Return [x, y] of the center of cell containing provided text 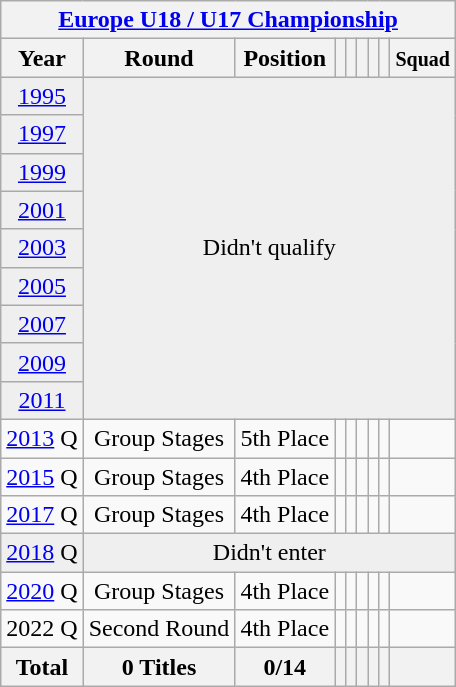
0/14 [285, 667]
Position [285, 58]
1997 [42, 134]
2001 [42, 210]
1999 [42, 172]
1995 [42, 96]
2003 [42, 248]
Second Round [159, 629]
2009 [42, 362]
2011 [42, 400]
2007 [42, 324]
Year [42, 58]
Round [159, 58]
2017 Q [42, 515]
2020 Q [42, 591]
2005 [42, 286]
Europe U18 / U17 Championship [228, 20]
5th Place [285, 438]
Squad [423, 58]
0 Titles [159, 667]
2022 Q [42, 629]
Didn't qualify [269, 248]
Didn't enter [269, 553]
2015 Q [42, 477]
Total [42, 667]
2018 Q [42, 553]
2013 Q [42, 438]
